From the cell containing the given text, extract its center point as (x, y) coordinate. 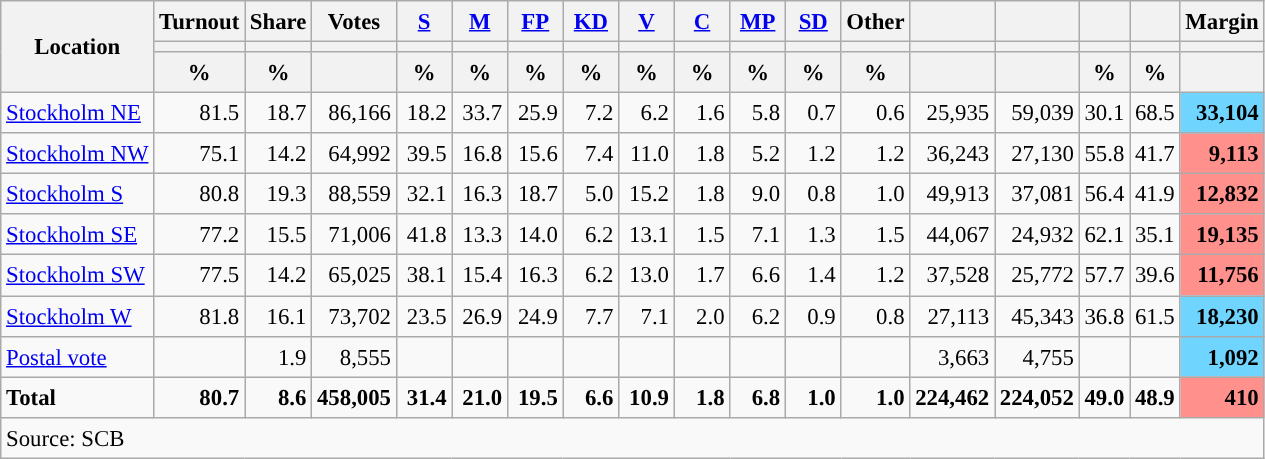
26.9 (480, 316)
458,005 (354, 398)
49,913 (952, 194)
0.6 (876, 114)
8.6 (278, 398)
Stockholm S (78, 194)
44,067 (952, 234)
9.0 (758, 194)
25,935 (952, 114)
KD (591, 22)
65,025 (354, 276)
5.0 (591, 194)
49.0 (1104, 398)
19.3 (278, 194)
77.5 (200, 276)
0.7 (813, 114)
410 (1222, 398)
Stockholm W (78, 316)
6.8 (758, 398)
33,104 (1222, 114)
71,006 (354, 234)
1.6 (702, 114)
3,663 (952, 356)
C (702, 22)
11,756 (1222, 276)
FP (535, 22)
64,992 (354, 154)
15.4 (480, 276)
Stockholm SE (78, 234)
9,113 (1222, 154)
11.0 (647, 154)
V (647, 22)
7.4 (591, 154)
80.7 (200, 398)
16.8 (480, 154)
15.2 (647, 194)
Stockholm NE (78, 114)
36.8 (1104, 316)
41.8 (424, 234)
19.5 (535, 398)
1.9 (278, 356)
41.7 (1155, 154)
21.0 (480, 398)
31.4 (424, 398)
7.7 (591, 316)
Stockholm NW (78, 154)
61.5 (1155, 316)
27,113 (952, 316)
27,130 (1036, 154)
56.4 (1104, 194)
24,932 (1036, 234)
16.1 (278, 316)
Postal vote (78, 356)
25.9 (535, 114)
30.1 (1104, 114)
59,039 (1036, 114)
32.1 (424, 194)
75.1 (200, 154)
80.8 (200, 194)
39.5 (424, 154)
38.1 (424, 276)
Share (278, 22)
18,230 (1222, 316)
7.2 (591, 114)
S (424, 22)
35.1 (1155, 234)
MP (758, 22)
2.0 (702, 316)
13.0 (647, 276)
48.9 (1155, 398)
88,559 (354, 194)
Turnout (200, 22)
81.5 (200, 114)
Source: SCB (632, 438)
224,462 (952, 398)
77.2 (200, 234)
15.5 (278, 234)
5.2 (758, 154)
1.4 (813, 276)
39.6 (1155, 276)
13.3 (480, 234)
68.5 (1155, 114)
Location (78, 47)
25,772 (1036, 276)
1.7 (702, 276)
Margin (1222, 22)
57.7 (1104, 276)
24.9 (535, 316)
M (480, 22)
62.1 (1104, 234)
73,702 (354, 316)
0.9 (813, 316)
8,555 (354, 356)
Total (78, 398)
33.7 (480, 114)
4,755 (1036, 356)
SD (813, 22)
37,081 (1036, 194)
10.9 (647, 398)
12,832 (1222, 194)
13.1 (647, 234)
18.2 (424, 114)
14.0 (535, 234)
Votes (354, 22)
55.8 (1104, 154)
224,052 (1036, 398)
5.8 (758, 114)
41.9 (1155, 194)
45,343 (1036, 316)
Other (876, 22)
1.3 (813, 234)
86,166 (354, 114)
15.6 (535, 154)
81.8 (200, 316)
1,092 (1222, 356)
37,528 (952, 276)
36,243 (952, 154)
Stockholm SW (78, 276)
23.5 (424, 316)
19,135 (1222, 234)
